For the text-containing cell, return its midpoint in (X, Y) coordinate format. 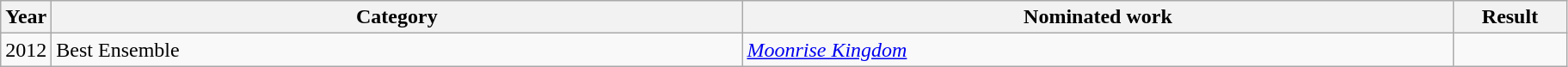
Year (26, 17)
Result (1510, 17)
2012 (26, 50)
Nominated work (1098, 17)
Best Ensemble (397, 50)
Moonrise Kingdom (1098, 50)
Category (397, 17)
